Output the [X, Y] coordinate of the center of the cell containing the given text.  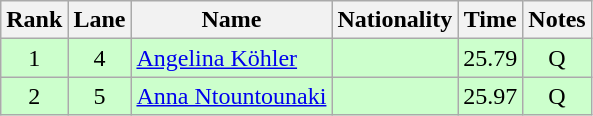
Notes [557, 20]
Time [490, 20]
Lane [100, 20]
Rank [34, 20]
Nationality [395, 20]
Anna Ntountounaki [232, 96]
Angelina Köhler [232, 58]
2 [34, 96]
5 [100, 96]
Name [232, 20]
4 [100, 58]
25.97 [490, 96]
25.79 [490, 58]
1 [34, 58]
